Pinpoint the cell where the given text exists, returning its [x, y] midpoint coordinate. 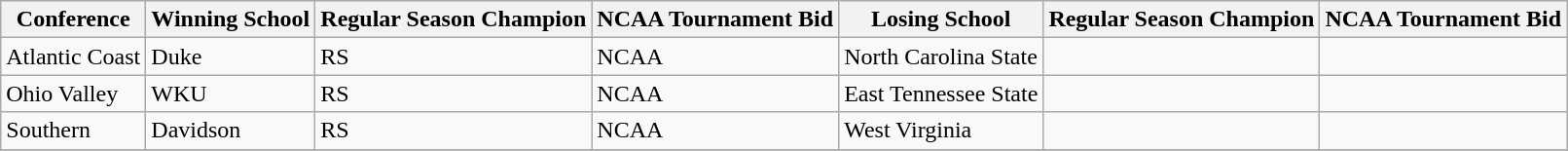
Atlantic Coast [74, 57]
West Virginia [941, 131]
Southern [74, 131]
East Tennessee State [941, 94]
North Carolina State [941, 57]
Conference [74, 19]
Duke [231, 57]
Winning School [231, 19]
Ohio Valley [74, 94]
Davidson [231, 131]
WKU [231, 94]
Losing School [941, 19]
